Return (x, y) of the center of cell containing provided text 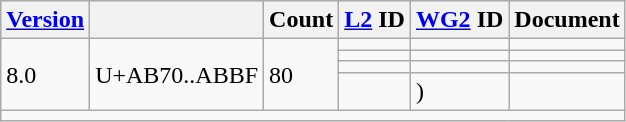
U+AB70..ABBF (177, 74)
L2 ID (375, 20)
WG2 ID (459, 20)
) (459, 91)
Version (46, 20)
8.0 (46, 74)
80 (302, 74)
Count (302, 20)
Document (567, 20)
